Return (x, y) of the center of cell containing provided text 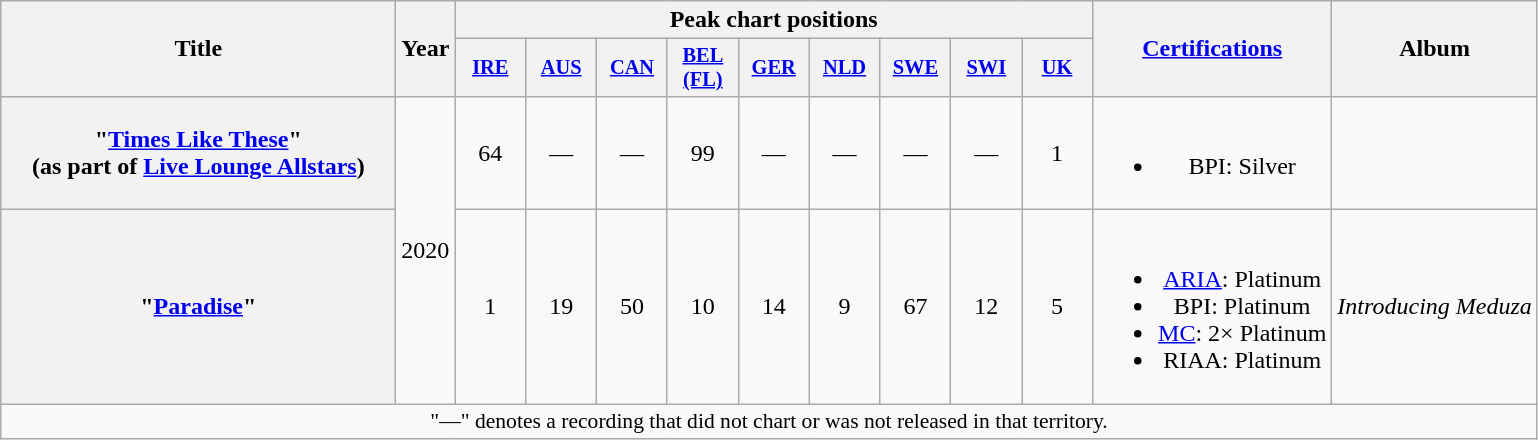
Introducing Meduza (1434, 307)
GER (774, 68)
IRE (490, 68)
Year (426, 49)
50 (632, 307)
67 (916, 307)
Peak chart positions (774, 20)
Certifications (1212, 49)
5 (1058, 307)
BPI: Silver (1212, 152)
Album (1434, 49)
"—" denotes a recording that did not chart or was not released in that territory. (770, 422)
SWE (916, 68)
AUS (562, 68)
64 (490, 152)
CAN (632, 68)
2020 (426, 250)
99 (702, 152)
"Times Like These"(as part of Live Lounge Allstars) (198, 152)
UK (1058, 68)
9 (844, 307)
SWI (986, 68)
19 (562, 307)
14 (774, 307)
"Paradise" (198, 307)
BEL(FL) (702, 68)
NLD (844, 68)
10 (702, 307)
12 (986, 307)
ARIA: PlatinumBPI: PlatinumMC: 2× PlatinumRIAA: Platinum (1212, 307)
Title (198, 49)
